Identify which cell holds the provided text, then report its [x, y] central coordinate. 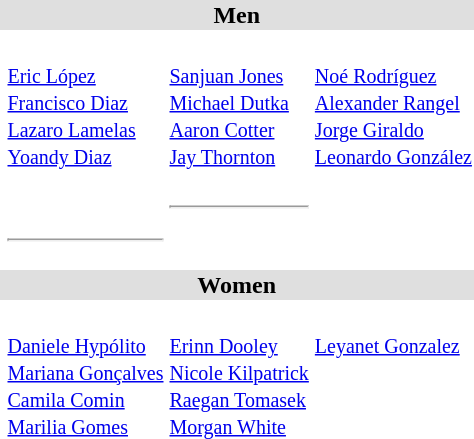
Eric LópezFrancisco DiazLazaro LamelasYoandy Diaz [86, 102]
Sanjuan JonesMichael DutkaAaron CotterJay Thornton [239, 102]
Noé RodríguezAlexander RangelJorge GiraldoLeonardo González [393, 102]
Men [236, 15]
Women [236, 285]
